Return the [X, Y] coordinate for the center point of the cell that contains the specified text.  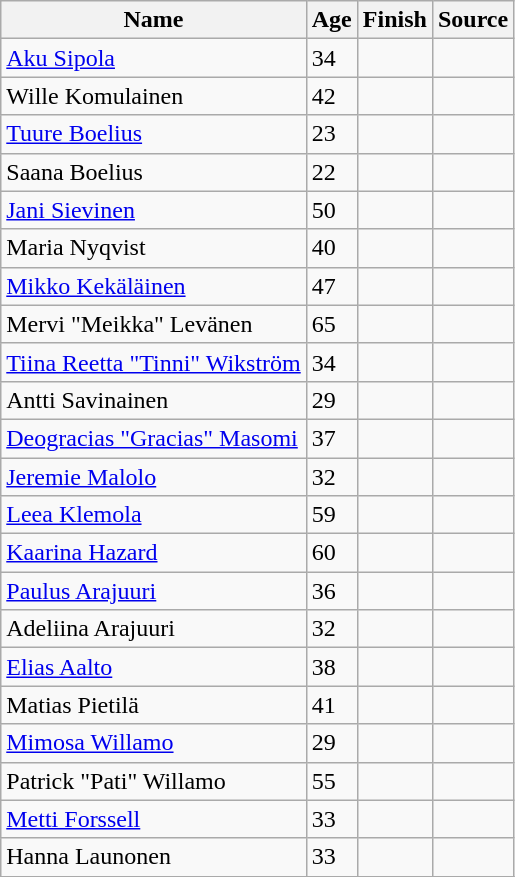
Patrick "Pati" Willamo [154, 781]
Saana Boelius [154, 172]
37 [332, 438]
Hanna Launonen [154, 857]
Jeremie Malolo [154, 477]
Paulus Arajuuri [154, 591]
Source [472, 20]
38 [332, 667]
Leea Klemola [154, 515]
47 [332, 286]
Name [154, 20]
Metti Forssell [154, 819]
Tiina Reetta "Tinni" Wikström [154, 362]
59 [332, 515]
Mervi "Meikka" Levänen [154, 324]
Tuure Boelius [154, 134]
41 [332, 705]
Jani Sievinen [154, 210]
Elias Aalto [154, 667]
40 [332, 248]
Mikko Kekäläinen [154, 286]
Mimosa Willamo [154, 743]
Deogracias "Gracias" Masomi [154, 438]
23 [332, 134]
22 [332, 172]
55 [332, 781]
65 [332, 324]
Antti Savinainen [154, 400]
50 [332, 210]
Wille Komulainen [154, 96]
Finish [394, 20]
36 [332, 591]
Matias Pietilä [154, 705]
Maria Nyqvist [154, 248]
Kaarina Hazard [154, 553]
Age [332, 20]
Adeliina Arajuuri [154, 629]
60 [332, 553]
Aku Sipola [154, 58]
42 [332, 96]
